Capture the cell that displays the provided text and extract its (x, y) central coordinate. 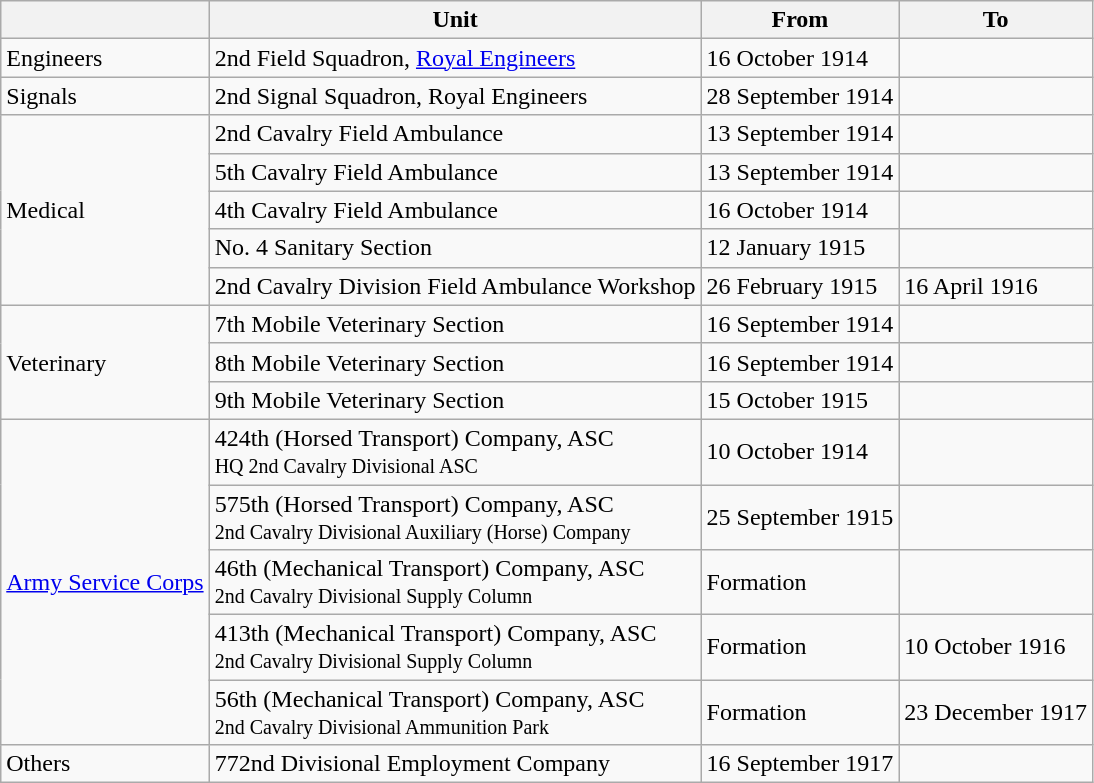
4th Cavalry Field Ambulance (455, 210)
12 January 1915 (800, 248)
46th (Mechanical Transport) Company, ASC2nd Cavalry Divisional Supply Column (455, 582)
15 October 1915 (800, 400)
575th (Horsed Transport) Company, ASC2nd Cavalry Divisional Auxiliary (Horse) Company (455, 516)
16 April 1916 (996, 286)
10 October 1914 (800, 452)
2nd Cavalry Division Field Ambulance Workshop (455, 286)
25 September 1915 (800, 516)
From (800, 20)
Signals (105, 96)
772nd Divisional Employment Company (455, 764)
Unit (455, 20)
10 October 1916 (996, 648)
Veterinary (105, 362)
Medical (105, 210)
5th Cavalry Field Ambulance (455, 172)
9th Mobile Veterinary Section (455, 400)
7th Mobile Veterinary Section (455, 324)
2nd Cavalry Field Ambulance (455, 134)
2nd Signal Squadron, Royal Engineers (455, 96)
28 September 1914 (800, 96)
No. 4 Sanitary Section (455, 248)
413th (Mechanical Transport) Company, ASC2nd Cavalry Divisional Supply Column (455, 648)
56th (Mechanical Transport) Company, ASC2nd Cavalry Divisional Ammunition Park (455, 712)
16 September 1917 (800, 764)
To (996, 20)
Others (105, 764)
Army Service Corps (105, 582)
26 February 1915 (800, 286)
2nd Field Squadron, Royal Engineers (455, 58)
424th (Horsed Transport) Company, ASCHQ 2nd Cavalry Divisional ASC (455, 452)
Engineers (105, 58)
23 December 1917 (996, 712)
8th Mobile Veterinary Section (455, 362)
